For the text-containing cell, return its midpoint in (X, Y) coordinate format. 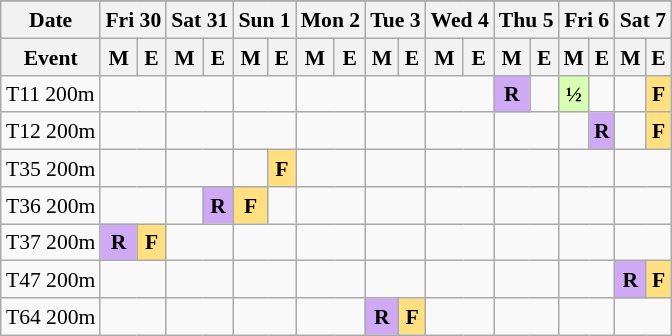
Date (50, 20)
Mon 2 (330, 20)
Tue 3 (395, 20)
Sat 31 (200, 20)
T12 200m (50, 130)
Sat 7 (643, 20)
Sun 1 (264, 20)
Fri 30 (133, 20)
Thu 5 (526, 20)
Wed 4 (460, 20)
T37 200m (50, 242)
T47 200m (50, 280)
Event (50, 56)
T64 200m (50, 316)
T11 200m (50, 94)
½ (574, 94)
Fri 6 (587, 20)
T35 200m (50, 168)
T36 200m (50, 204)
